Return the (X, Y) coordinate for the center point of the cell that contains the specified text.  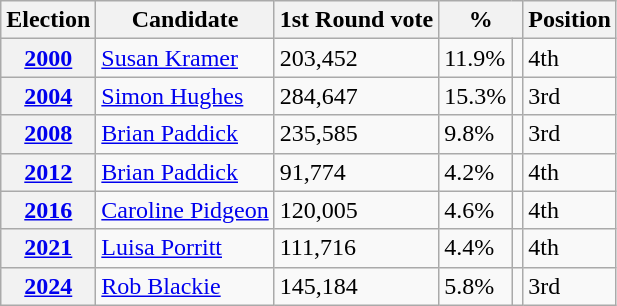
120,005 (356, 210)
1st Round vote (356, 20)
2021 (48, 248)
4.2% (476, 172)
11.9% (476, 58)
9.8% (476, 134)
Position (570, 20)
4.6% (476, 210)
% (481, 20)
2016 (48, 210)
Candidate (185, 20)
2024 (48, 286)
Susan Kramer (185, 58)
2012 (48, 172)
111,716 (356, 248)
2004 (48, 96)
203,452 (356, 58)
145,184 (356, 286)
2000 (48, 58)
91,774 (356, 172)
5.8% (476, 286)
Luisa Porritt (185, 248)
Election (48, 20)
Rob Blackie (185, 286)
2008 (48, 134)
4.4% (476, 248)
284,647 (356, 96)
Simon Hughes (185, 96)
Caroline Pidgeon (185, 210)
235,585 (356, 134)
15.3% (476, 96)
